Search for the cell housing the specified text and yield its (X, Y) center coordinate. 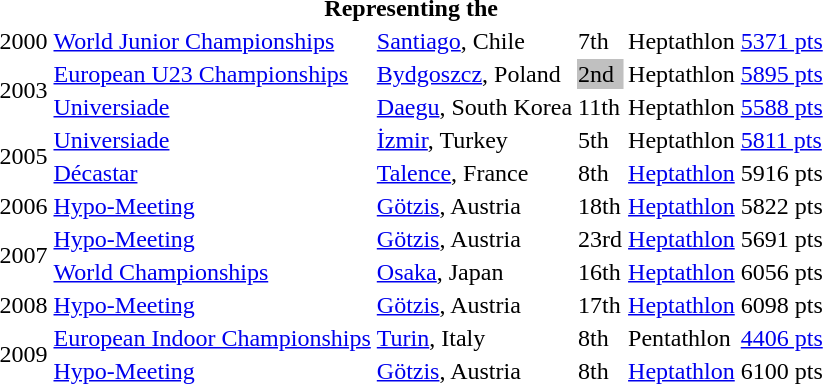
18th (600, 206)
23rd (600, 239)
7th (600, 41)
Daegu, South Korea (474, 107)
11th (600, 107)
World Championships (212, 272)
Talence, France (474, 173)
17th (600, 305)
World Junior Championships (212, 41)
Turin, Italy (474, 338)
Osaka, Japan (474, 272)
16th (600, 272)
Santiago, Chile (474, 41)
Pentathlon (682, 338)
European Indoor Championships (212, 338)
5th (600, 140)
Bydgoszcz, Poland (474, 74)
İzmir, Turkey (474, 140)
2nd (600, 74)
Décastar (212, 173)
European U23 Championships (212, 74)
